Search for the cell housing the specified text and yield its (x, y) center coordinate. 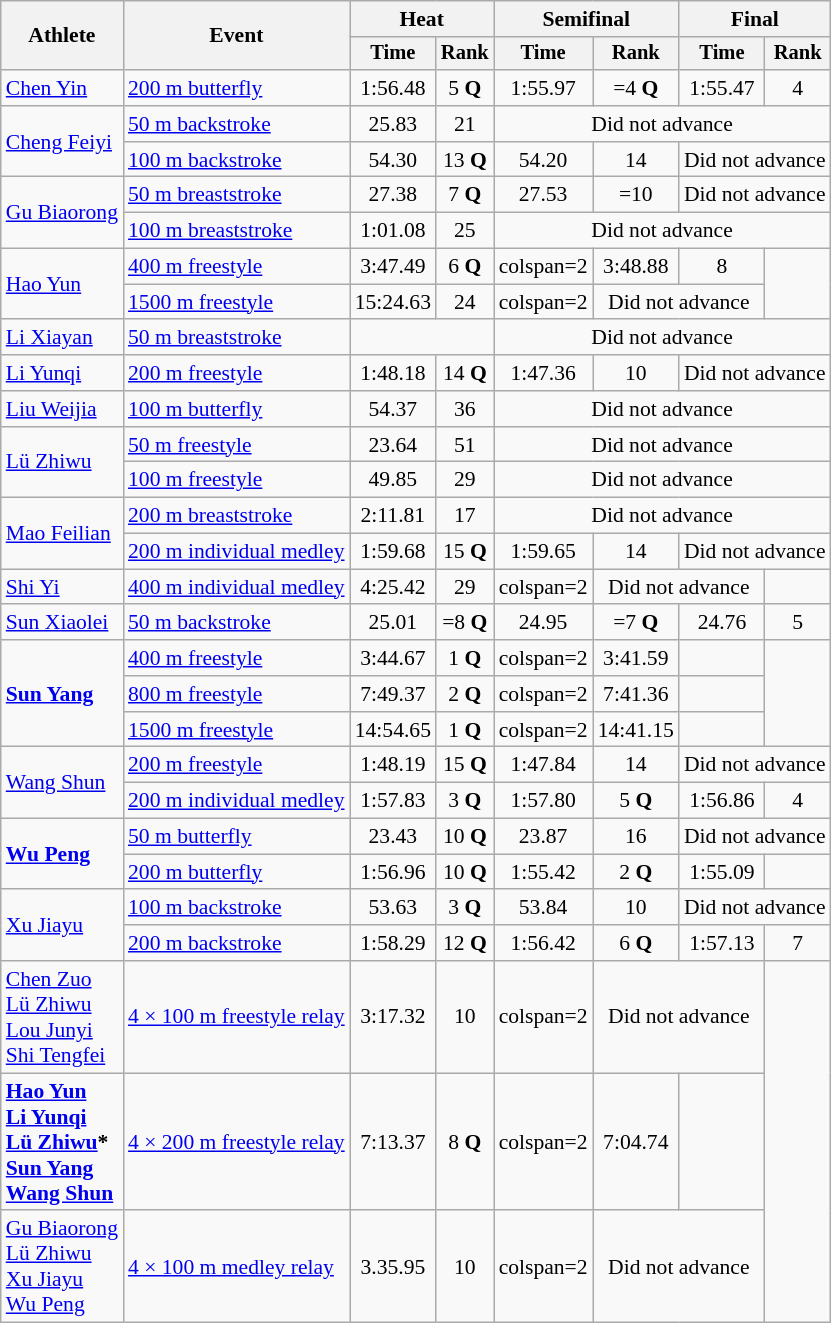
=8 Q (465, 623)
3:44.67 (393, 658)
=7 Q (636, 623)
25 (465, 231)
14 Q (465, 373)
Mao Feilian (62, 534)
53.84 (544, 908)
Wang Shun (62, 782)
1:47.84 (544, 765)
1:57.80 (544, 801)
27.38 (393, 195)
1:59.65 (544, 552)
Liu Weijia (62, 409)
Shi Yi (62, 587)
12 Q (465, 943)
Sun Yang (62, 694)
3:48.88 (636, 267)
Final (755, 19)
1:57.13 (722, 943)
100 m breaststroke (236, 231)
24.95 (544, 623)
7:13.37 (393, 1142)
Cheng Feiyi (62, 142)
50 m butterfly (236, 837)
100 m freestyle (236, 480)
24 (465, 302)
200 m breaststroke (236, 516)
36 (465, 409)
49.85 (393, 480)
54.20 (544, 160)
1:56.48 (393, 88)
800 m freestyle (236, 694)
1:55.09 (722, 872)
23.87 (544, 837)
Gu Biaorong (62, 212)
4 × 100 m medley relay (236, 1267)
Wu Peng (62, 854)
3:47.49 (393, 267)
13 Q (465, 160)
=10 (636, 195)
51 (465, 445)
1:01.08 (393, 231)
Hao YunLi YunqiLü Zhiwu*Sun YangWang Shun (62, 1142)
1:55.42 (544, 872)
1:59.68 (393, 552)
3.35.95 (393, 1267)
Semifinal (586, 19)
1:58.29 (393, 943)
17 (465, 516)
54.37 (393, 409)
54.30 (393, 160)
14:54.65 (393, 730)
Xu Jiayu (62, 926)
23.43 (393, 837)
Li Xiayan (62, 338)
53.63 (393, 908)
25.83 (393, 124)
25.01 (393, 623)
Lü Zhiwu (62, 462)
4 × 200 m freestyle relay (236, 1142)
4 × 100 m freestyle relay (236, 1017)
Heat (422, 19)
Chen ZuoLü ZhiwuLou JunyiShi Tengfei (62, 1017)
21 (465, 124)
3:17.32 (393, 1017)
100 m butterfly (236, 409)
7 Q (465, 195)
Hao Yun (62, 284)
16 (636, 837)
Gu BiaorongLü ZhiwuXu JiayuWu Peng (62, 1267)
7:04.74 (636, 1142)
7:49.37 (393, 694)
7 (798, 943)
23.64 (393, 445)
5 (798, 623)
=4 Q (636, 88)
14:41.15 (636, 730)
1:55.97 (544, 88)
27.53 (544, 195)
Event (236, 36)
8 Q (465, 1142)
1:47.36 (544, 373)
1:48.19 (393, 765)
Li Yunqi (62, 373)
7:41.36 (636, 694)
24.76 (722, 623)
Chen Yin (62, 88)
1:56.86 (722, 801)
1:57.83 (393, 801)
Sun Xiaolei (62, 623)
Athlete (62, 36)
2:11.81 (393, 516)
1:56.42 (544, 943)
1:56.96 (393, 872)
8 (722, 267)
50 m freestyle (236, 445)
200 m backstroke (236, 943)
3:41.59 (636, 658)
400 m individual medley (236, 587)
1:55.47 (722, 88)
15:24.63 (393, 302)
4:25.42 (393, 587)
1:48.18 (393, 373)
